Capture the cell that displays the provided text and extract its [x, y] central coordinate. 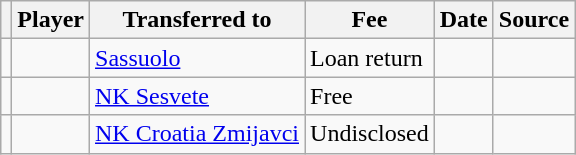
NK Croatia Zmijavci [198, 134]
NK Sesvete [198, 96]
Date [464, 20]
Fee [370, 20]
Source [534, 20]
Free [370, 96]
Player [51, 20]
Transferred to [198, 20]
Sassuolo [198, 58]
Undisclosed [370, 134]
Loan return [370, 58]
